From the cell containing the given text, extract its center point as (X, Y) coordinate. 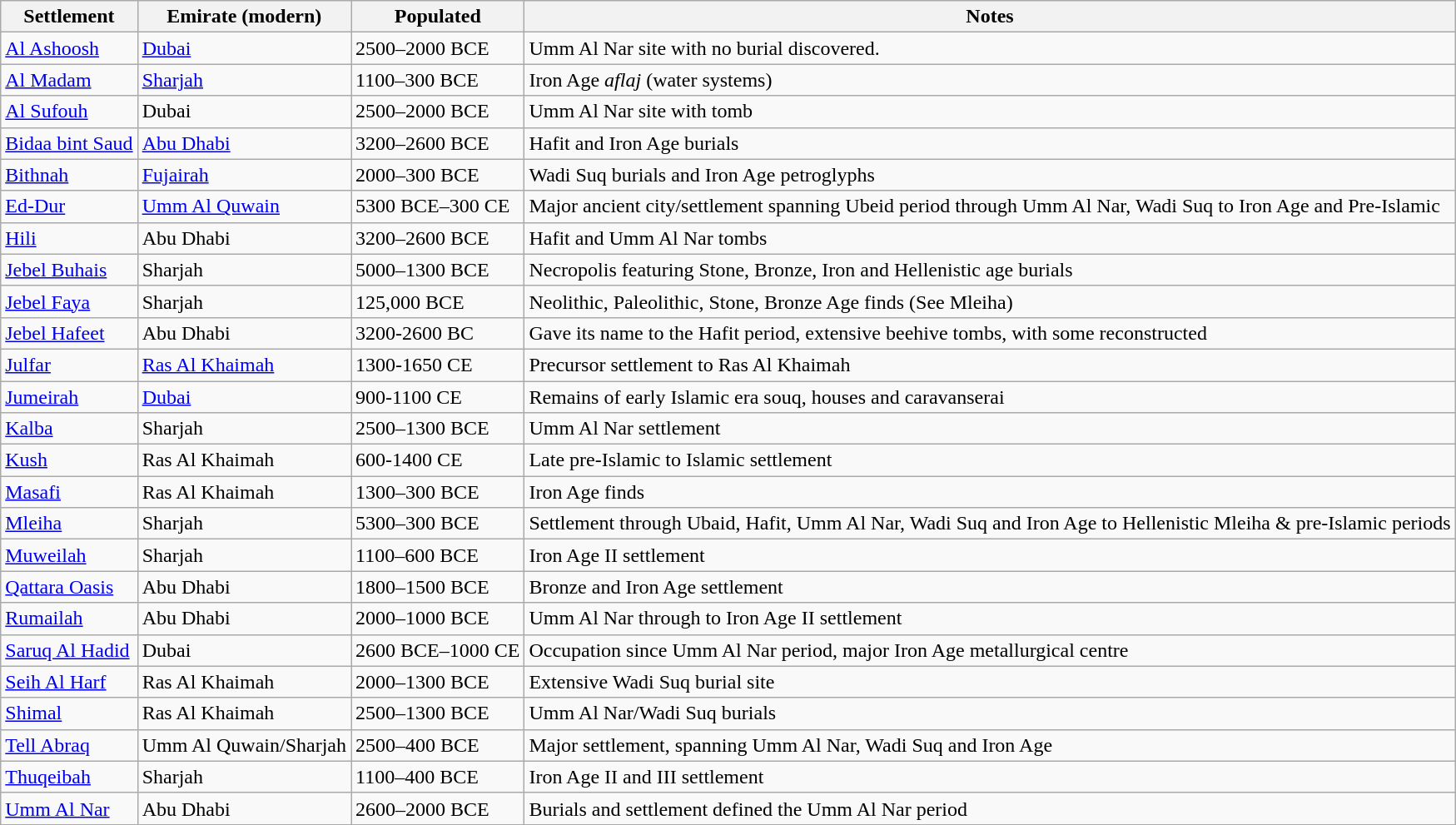
Muweilah (69, 555)
2000–1300 BCE (438, 682)
5300 BCE–300 CE (438, 206)
Precursor settlement to Ras Al Khaimah (990, 365)
2600–2000 BCE (438, 808)
Umm Al Quwain/Sharjah (244, 745)
Jebel Faya (69, 301)
Fujairah (244, 175)
Julfar (69, 365)
Rumailah (69, 619)
Jebel Hafeet (69, 333)
600-1400 CE (438, 460)
Al Ashoosh (69, 48)
Al Sufouh (69, 112)
Emirate (modern) (244, 17)
Mleiha (69, 524)
Major settlement, spanning Umm Al Nar, Wadi Suq and Iron Age (990, 745)
1100–400 BCE (438, 777)
1800–1500 BCE (438, 587)
Hili (69, 238)
Iron Age II and III settlement (990, 777)
Umm Al Nar (69, 808)
1300–300 BCE (438, 492)
Iron Age finds (990, 492)
3200-2600 BC (438, 333)
125,000 BCE (438, 301)
1100–600 BCE (438, 555)
2600 BCE–1000 CE (438, 650)
900-1100 CE (438, 397)
Jumeirah (69, 397)
Occupation since Umm Al Nar period, major Iron Age metallurgical centre (990, 650)
Masafi (69, 492)
Settlement (69, 17)
Extensive Wadi Suq burial site (990, 682)
Umm Al Nar site with tomb (990, 112)
Shimal (69, 713)
Umm Al Nar through to Iron Age II settlement (990, 619)
5000–1300 BCE (438, 270)
2500–400 BCE (438, 745)
Bithnah (69, 175)
Umm Al Nar/Wadi Suq burials (990, 713)
Saruq Al Hadid (69, 650)
Umm Al Nar site with no burial discovered. (990, 48)
1300-1650 CE (438, 365)
Wadi Suq burials and Iron Age petroglyphs (990, 175)
2000–1000 BCE (438, 619)
Kalba (69, 429)
Jebel Buhais (69, 270)
Kush (69, 460)
Iron Age II settlement (990, 555)
2000–300 BCE (438, 175)
Bidaa bint Saud (69, 143)
Tell Abraq (69, 745)
Burials and settlement defined the Umm Al Nar period (990, 808)
Thuqeibah (69, 777)
Settlement through Ubaid, Hafit, Umm Al Nar, Wadi Suq and Iron Age to Hellenistic Mleiha & pre-Islamic periods (990, 524)
Hafit and Umm Al Nar tombs (990, 238)
Remains of early Islamic era souq, houses and caravanserai (990, 397)
Necropolis featuring Stone, Bronze, Iron and Hellenistic age burials (990, 270)
Bronze and Iron Age settlement (990, 587)
5300–300 BCE (438, 524)
Major ancient city/settlement spanning Ubeid period through Umm Al Nar, Wadi Suq to Iron Age and Pre-Islamic (990, 206)
Qattara Oasis (69, 587)
Seih Al Harf (69, 682)
Late pre-Islamic to Islamic settlement (990, 460)
Iron Age aflaj (water systems) (990, 80)
Ed-Dur (69, 206)
Neolithic, Paleolithic, Stone, Bronze Age finds (See Mleiha) (990, 301)
Al Madam (69, 80)
Gave its name to the Hafit period, extensive beehive tombs, with some reconstructed (990, 333)
1100–300 BCE (438, 80)
Umm Al Nar settlement (990, 429)
Notes (990, 17)
Hafit and Iron Age burials (990, 143)
Umm Al Quwain (244, 206)
Populated (438, 17)
